Identify which cell holds the provided text, then report its [x, y] central coordinate. 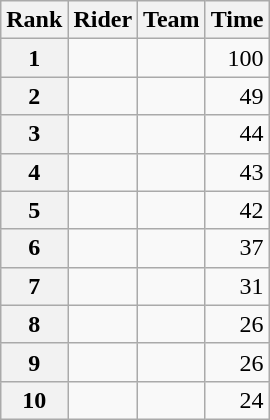
100 [237, 58]
37 [237, 248]
24 [237, 400]
43 [237, 172]
7 [34, 286]
10 [34, 400]
6 [34, 248]
44 [237, 134]
Rider [103, 20]
Rank [34, 20]
2 [34, 96]
Team [172, 20]
3 [34, 134]
5 [34, 210]
4 [34, 172]
31 [237, 286]
49 [237, 96]
42 [237, 210]
9 [34, 362]
8 [34, 324]
1 [34, 58]
Time [237, 20]
